Scan for the cell matching the given text and deliver its (x, y) coordinate at center. 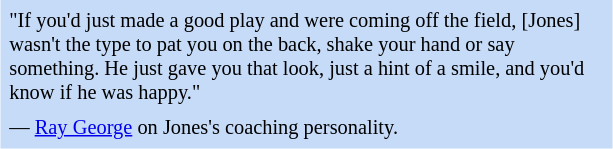
— Ray George on Jones's coaching personality. (306, 128)
